Return the (X, Y) coordinate for the center point of the cell that contains the specified text.  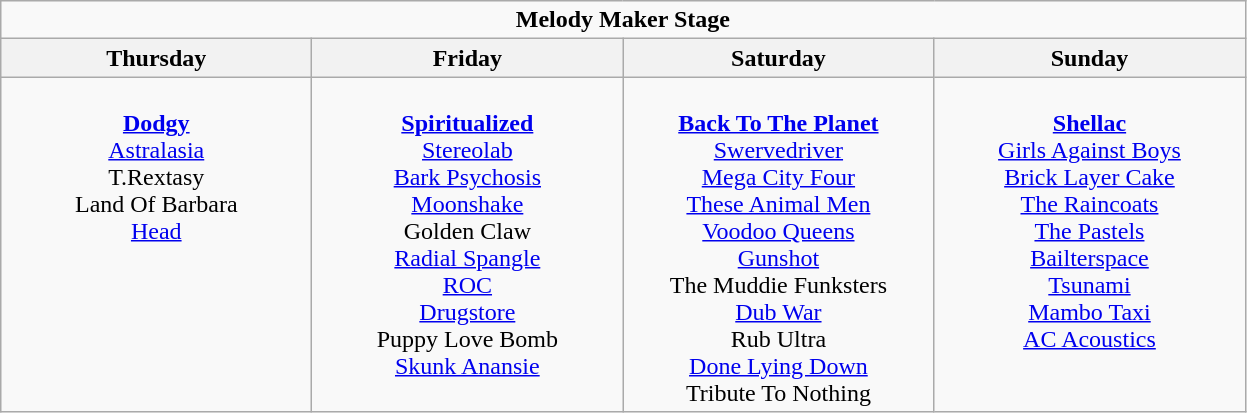
Shellac Girls Against Boys Brick Layer Cake The Raincoats The Pastels Bailterspace Tsunami Mambo Taxi AC Acoustics (1090, 244)
Sunday (1090, 58)
Spiritualized Stereolab Bark Psychosis Moonshake Golden Claw Radial Spangle ROC Drugstore Puppy Love Bomb Skunk Anansie (468, 244)
Melody Maker Stage (623, 20)
Thursday (156, 58)
Friday (468, 58)
Saturday (778, 58)
Dodgy AstralasiaT.Rextasy Land Of Barbara Head (156, 244)
